Provide the [x, y] coordinate of the cell's center where the given text is located.  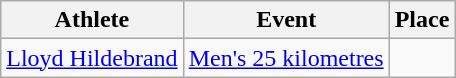
Lloyd Hildebrand [92, 58]
Men's 25 kilometres [286, 58]
Event [286, 20]
Athlete [92, 20]
Place [422, 20]
